Output the (X, Y) coordinate of the center of the cell containing the given text.  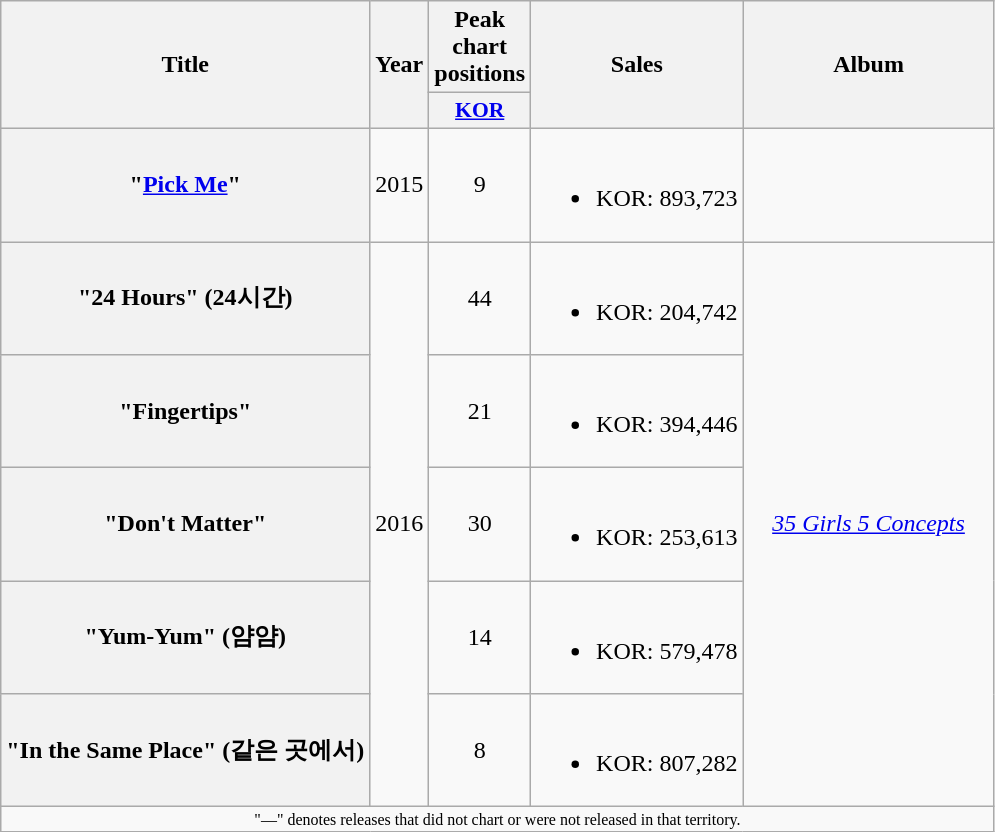
Year (400, 65)
21 (480, 412)
8 (480, 750)
2016 (400, 524)
44 (480, 298)
KOR: 253,613 (637, 524)
KOR: 579,478 (637, 638)
9 (480, 184)
"Fingertips" (186, 412)
2015 (400, 184)
"In the Same Place" (같은 곳에서) (186, 750)
KOR: 893,723 (637, 184)
KOR: 204,742 (637, 298)
"Don't Matter" (186, 524)
"Pick Me" (186, 184)
14 (480, 638)
35 Girls 5 Concepts (868, 524)
"—" denotes releases that did not chart or were not released in that territory. (498, 819)
KOR: 807,282 (637, 750)
Album (868, 65)
Title (186, 65)
Peak chart positions (480, 47)
KOR: 394,446 (637, 412)
"Yum-Yum" (얌얌) (186, 638)
Sales (637, 65)
KOR (480, 111)
30 (480, 524)
"24 Hours" (24시간) (186, 298)
